Identify which cell holds the provided text, then report its [x, y] central coordinate. 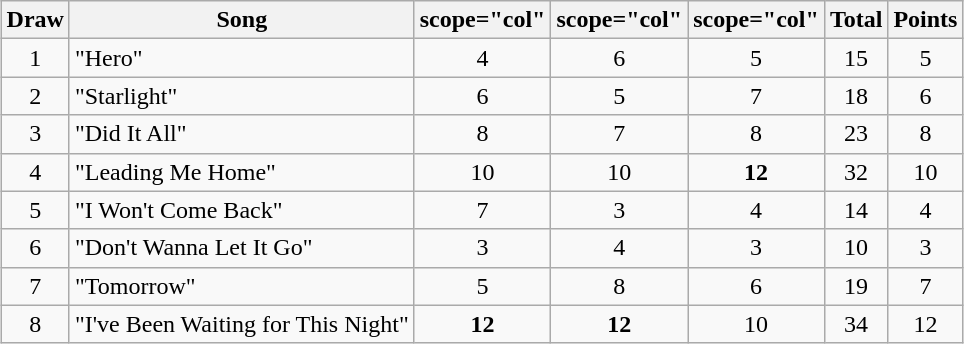
"I've Been Waiting for This Night" [242, 324]
18 [856, 96]
Draw [35, 20]
19 [856, 286]
"Don't Wanna Let It Go" [242, 248]
"Did It All" [242, 134]
"Leading Me Home" [242, 172]
32 [856, 172]
"Tomorrow" [242, 286]
"Hero" [242, 58]
"I Won't Come Back" [242, 210]
Song [242, 20]
Total [856, 20]
Points [926, 20]
"Starlight" [242, 96]
34 [856, 324]
1 [35, 58]
23 [856, 134]
14 [856, 210]
15 [856, 58]
2 [35, 96]
